Search for the cell housing the specified text and yield its [x, y] center coordinate. 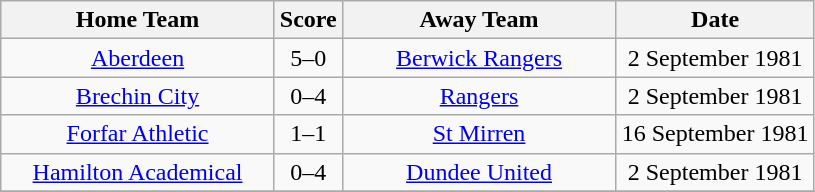
Hamilton Academical [138, 172]
Home Team [138, 20]
Dundee United [479, 172]
Aberdeen [138, 58]
Berwick Rangers [479, 58]
5–0 [308, 58]
Forfar Athletic [138, 134]
Rangers [479, 96]
1–1 [308, 134]
Away Team [479, 20]
Brechin City [138, 96]
St Mirren [479, 134]
16 September 1981 [716, 134]
Score [308, 20]
Date [716, 20]
